Find where the given text appears and provide that cell's center as [X, Y] coordinate. 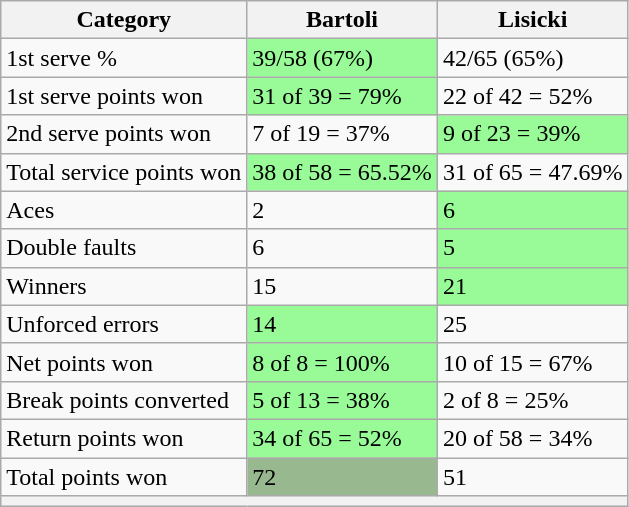
Double faults [124, 248]
2nd serve points won [124, 134]
38 of 58 = 65.52% [342, 172]
20 of 58 = 34% [532, 438]
34 of 65 = 52% [342, 438]
31 of 39 = 79% [342, 96]
31 of 65 = 47.69% [532, 172]
14 [342, 324]
Aces [124, 210]
1st serve % [124, 58]
Category [124, 20]
2 [342, 210]
Bartoli [342, 20]
Return points won [124, 438]
8 of 8 = 100% [342, 362]
15 [342, 286]
2 of 8 = 25% [532, 400]
7 of 19 = 37% [342, 134]
5 of 13 = 38% [342, 400]
Unforced errors [124, 324]
1st serve points won [124, 96]
21 [532, 286]
Lisicki [532, 20]
10 of 15 = 67% [532, 362]
39/58 (67%) [342, 58]
Break points converted [124, 400]
51 [532, 477]
Total service points won [124, 172]
72 [342, 477]
22 of 42 = 52% [532, 96]
Winners [124, 286]
Net points won [124, 362]
9 of 23 = 39% [532, 134]
25 [532, 324]
5 [532, 248]
42/65 (65%) [532, 58]
Total points won [124, 477]
